Determine the [X, Y] coordinate at the center of the cell enclosing the given text.  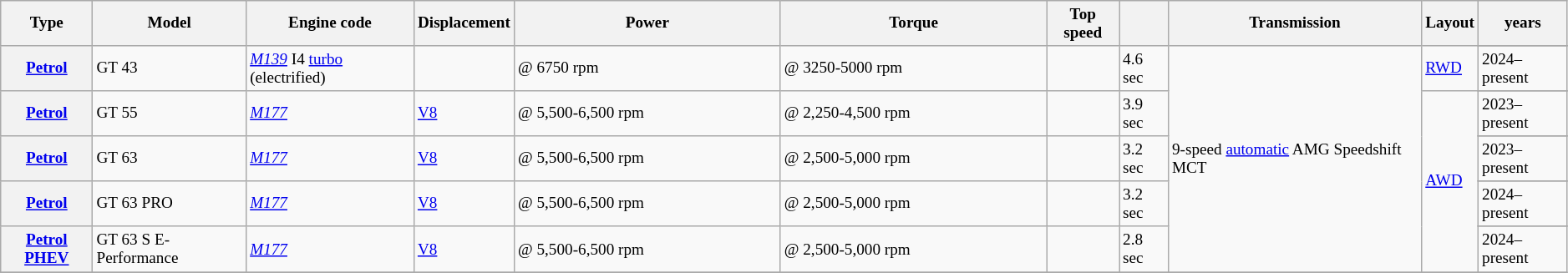
GT 43 [170, 68]
Engine code [331, 23]
@ 3250-5000 rpm [914, 68]
2.8 sec [1144, 249]
Power [647, 23]
Torque [914, 23]
9-speed automatic AMG Speedshift MCT [1295, 159]
M139 I4 turbo (electrified) [331, 68]
4.6 sec [1144, 68]
Type [47, 23]
GT 55 [170, 114]
@ 2,250-4,500 rpm [914, 114]
Model [170, 23]
Displacement [464, 23]
AWD [1450, 182]
Top speed [1083, 23]
@ 6750 rpm [647, 68]
RWD [1450, 68]
GT 63 [170, 159]
Transmission [1295, 23]
years [1522, 23]
3.9 sec [1144, 114]
Layout [1450, 23]
GT 63 PRO [170, 204]
Petrol PHEV [47, 249]
GT 63 S E-Performance [170, 249]
